Output the [x, y] coordinate of the center of the cell containing the given text.  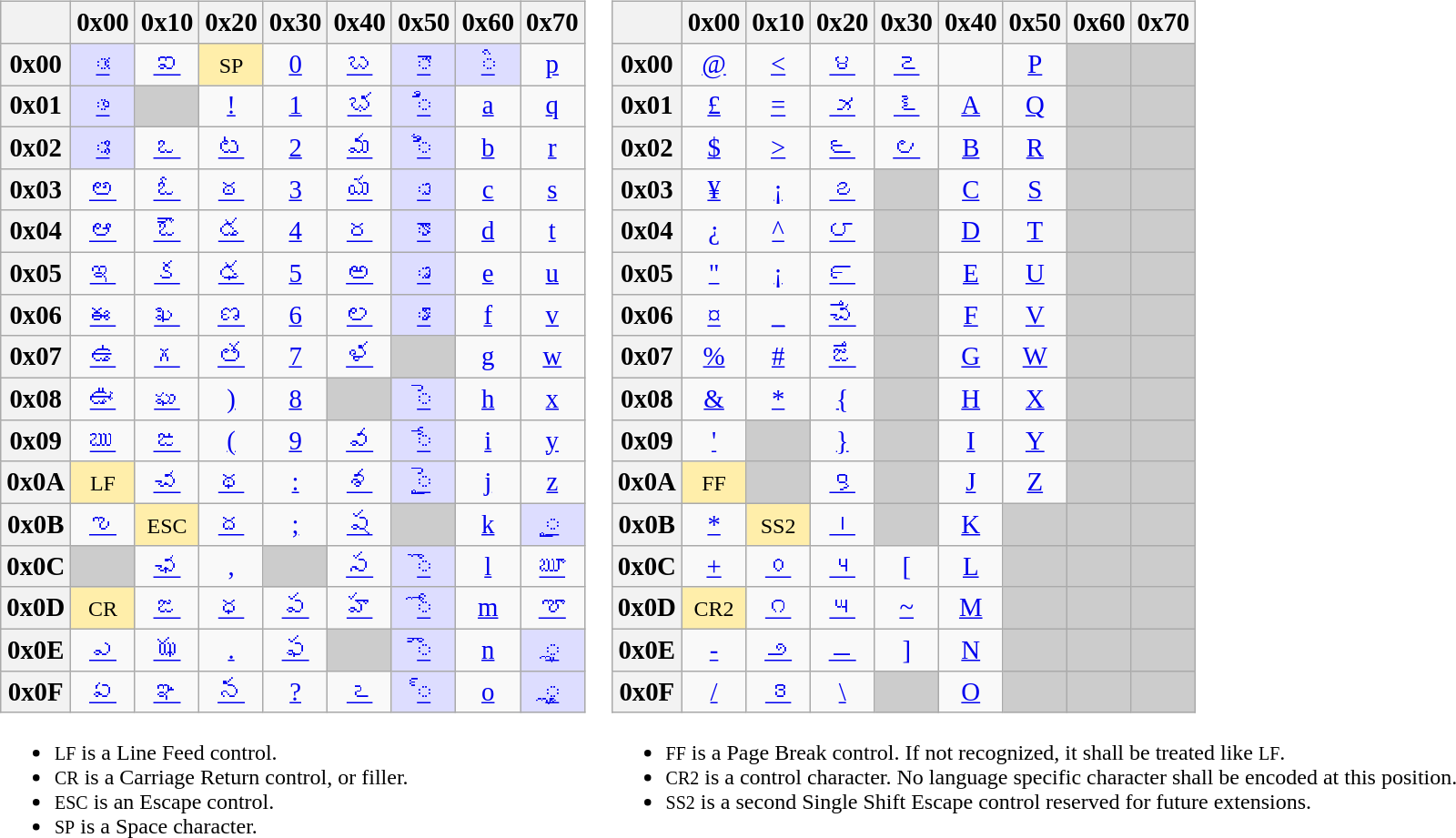
ఖ [167, 315]
C [970, 189]
◌ఁ [104, 65]
F [970, 315]
ఓ [167, 189]
w [553, 357]
◌ో [424, 608]
◌ొ [424, 566]
ద [231, 524]
R [1036, 147]
అ [104, 189]
౦ [779, 566]
హ [360, 608]
{ [843, 399]
Y [1036, 440]
< [779, 65]
౪ [843, 65]
$ [713, 147]
౧ [779, 608]
ఐ [167, 65]
గ [167, 357]
◌ౌ [424, 650]
౹ [843, 524]
౼ [843, 650]
£ [713, 106]
◌ం [104, 106]
క [167, 273]
ఏ [104, 692]
ఛ [167, 566]
య [360, 189]
: [295, 482]
u [553, 273]
f [488, 315]
ౡ [553, 608]
CR2 [713, 608]
S [1036, 189]
చ [167, 482]
న [231, 692]
స [360, 566]
◌్ [424, 692]
౩ [779, 692]
O [970, 692]
s [553, 189]
L [970, 566]
౬ [843, 147]
} [843, 440]
౺ [843, 566]
¿ [713, 231]
SS2 [779, 524]
౭ [843, 189]
ఇ [104, 273]
A [970, 106]
- [713, 650]
ఙ [167, 440]
మ [360, 147]
@ [713, 65]
] [906, 650]
Q [1036, 106]
౮ [843, 231]
౫ [843, 106]
◌ె [424, 399]
> [779, 147]
ESC [167, 524]
¥ [713, 189]
. [231, 650]
త [231, 357]
◌ౣ [553, 692]
d [488, 231]
~ [906, 608]
c [488, 189]
థ [231, 482]
; [295, 524]
J [970, 482]
3 [295, 189]
◌ీ [424, 147]
, [231, 566]
◌ృ [424, 273]
1 [295, 106]
W [1036, 357]
\ [843, 692]
ఌ [104, 524]
+ [713, 566]
ఋ [104, 440]
ఱ [360, 273]
ఈ [104, 315]
/ [713, 692]
౾ [906, 106]
) [231, 399]
LF [104, 482]
౨ [779, 650]
D [970, 231]
l [488, 566]
n [488, 650]
U [1036, 273]
◌ై [424, 482]
SP [231, 65]
e [488, 273]
8 [295, 399]
శ [360, 482]
ఫ [295, 650]
FF [713, 482]
ష [360, 524]
P [1036, 65]
' [713, 440]
ఘ [167, 399]
◌ి [424, 106]
◌ః [104, 147]
h [488, 399]
j [488, 482]
వ [360, 440]
" [713, 273]
! [231, 106]
7 [295, 357]
m [488, 608]
t [553, 231]
B [970, 147]
ఊ [104, 399]
ఝ [167, 650]
ర [360, 231]
ఎ [104, 650]
I [970, 440]
ౘ [843, 315]
2 [295, 147]
ౙ [843, 357]
◌ే [424, 440]
p [553, 65]
V [1036, 315]
౻ [843, 608]
= [779, 106]
_ [779, 315]
డ [231, 231]
ల [360, 315]
q [553, 106]
9 [295, 440]
ధ [231, 608]
r [553, 147]
◌ూ [424, 231]
◌ా [424, 65]
జ [167, 608]
N [970, 650]
ణ [231, 315]
& [713, 399]
◌ౖ [553, 524]
ఒ [167, 147]
౿ [906, 147]
% [713, 357]
౸ [843, 482]
[ [906, 566]
౽ [906, 65]
T [1036, 231]
CR [104, 608]
Z [1036, 482]
5 [295, 273]
z [553, 482]
ఽ [360, 692]
ఆ [104, 231]
౯ [843, 273]
a [488, 106]
ప [295, 608]
◌ౄ [424, 315]
ఞ [167, 692]
◌ౢ [553, 650]
( [231, 440]
బ [360, 65]
H [970, 399]
ఠ [231, 189]
ళ [360, 357]
◌ౕ [488, 65]
k [488, 524]
¤ [713, 315]
i [488, 440]
o [488, 692]
y [553, 440]
# [779, 357]
భ [360, 106]
X [1036, 399]
ఢ [231, 273]
v [553, 315]
ఉ [104, 357]
6 [295, 315]
x [553, 399]
E [970, 273]
? [295, 692]
4 [295, 231]
K [970, 524]
^ [779, 231]
ట [231, 147]
ౠ [553, 566]
G [970, 357]
◌ు [424, 189]
g [488, 357]
0 [295, 65]
b [488, 147]
ఔ [167, 231]
M [970, 608]
